Locate the cell with the specified text and output its [X, Y] center coordinate. 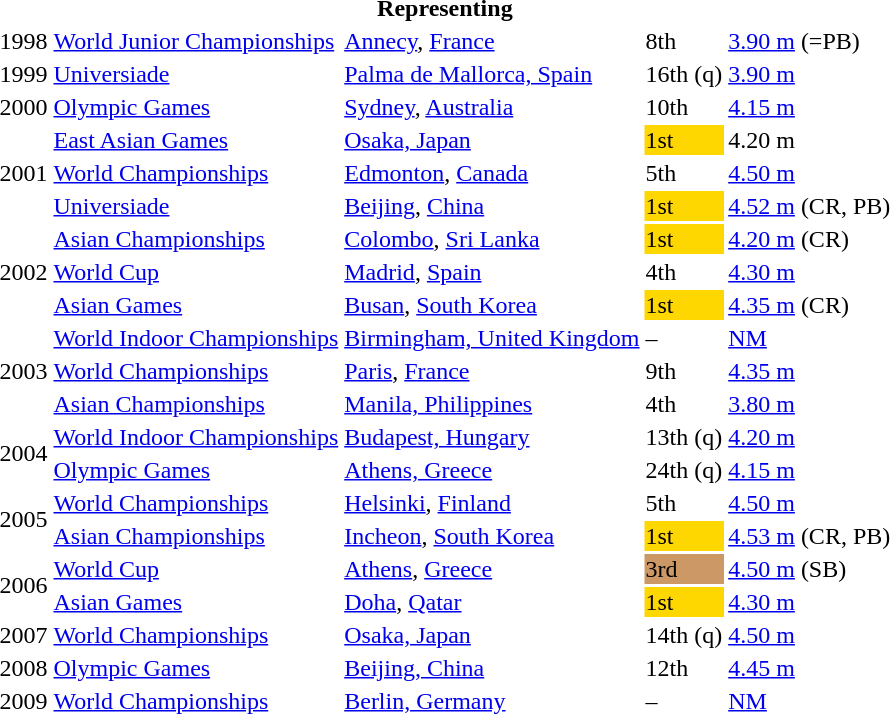
Madrid, Spain [492, 272]
10th [684, 107]
World Junior Championships [196, 41]
Doha, Qatar [492, 602]
13th (q) [684, 437]
– [684, 338]
East Asian Games [196, 140]
Palma de Mallorca, Spain [492, 74]
Birmingham, United Kingdom [492, 338]
Sydney, Australia [492, 107]
14th (q) [684, 635]
Helsinki, Finland [492, 503]
Incheon, South Korea [492, 536]
Edmonton, Canada [492, 173]
3rd [684, 569]
Manila, Philippines [492, 404]
24th (q) [684, 470]
Paris, France [492, 371]
Colombo, Sri Lanka [492, 239]
Busan, South Korea [492, 305]
Budapest, Hungary [492, 437]
9th [684, 371]
8th [684, 41]
16th (q) [684, 74]
12th [684, 668]
Annecy, France [492, 41]
